Detect which cell encompasses the target text, then output its [X, Y] center coordinate. 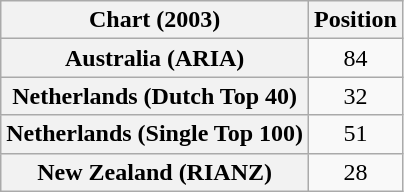
Netherlands (Dutch Top 40) [155, 96]
New Zealand (RIANZ) [155, 172]
Netherlands (Single Top 100) [155, 134]
51 [356, 134]
Position [356, 20]
32 [356, 96]
Australia (ARIA) [155, 58]
84 [356, 58]
Chart (2003) [155, 20]
28 [356, 172]
